Pinpoint the cell where the given text exists, returning its [X, Y] midpoint coordinate. 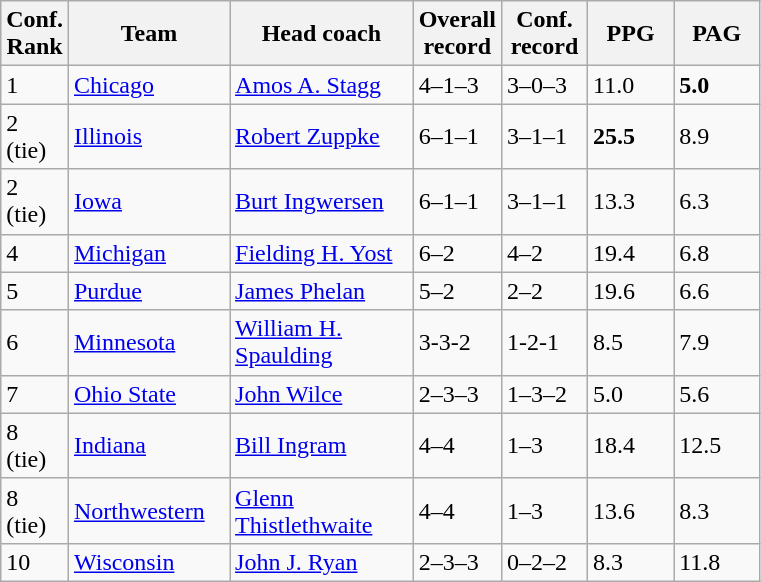
Ohio State [148, 394]
PPG [631, 34]
John J. Ryan [322, 562]
PAG [717, 34]
11.8 [717, 562]
5.6 [717, 394]
4 [35, 253]
10 [35, 562]
19.6 [631, 291]
Glenn Thistlethwaite [322, 510]
Northwestern [148, 510]
Team [148, 34]
Fielding H. Yost [322, 253]
8.9 [717, 136]
Minnesota [148, 342]
John Wilce [322, 394]
6.6 [717, 291]
Conf. record [544, 34]
Amos A. Stagg [322, 85]
4–1–3 [457, 85]
3-3-2 [457, 342]
7 [35, 394]
13.3 [631, 202]
4–2 [544, 253]
19.4 [631, 253]
6.3 [717, 202]
Indiana [148, 446]
3–0–3 [544, 85]
12.5 [717, 446]
Head coach [322, 34]
Purdue [148, 291]
1-2-1 [544, 342]
6–2 [457, 253]
Wisconsin [148, 562]
1 [35, 85]
Burt Ingwersen [322, 202]
James Phelan [322, 291]
Bill Ingram [322, 446]
25.5 [631, 136]
2–2 [544, 291]
Chicago [148, 85]
Robert Zuppke [322, 136]
0–2–2 [544, 562]
Conf. Rank [35, 34]
13.6 [631, 510]
6.8 [717, 253]
8.5 [631, 342]
Michigan [148, 253]
11.0 [631, 85]
Overall record [457, 34]
5 [35, 291]
5–2 [457, 291]
William H. Spaulding [322, 342]
18.4 [631, 446]
Illinois [148, 136]
7.9 [717, 342]
6 [35, 342]
Iowa [148, 202]
1–3–2 [544, 394]
